Search for the cell housing the specified text and yield its (X, Y) center coordinate. 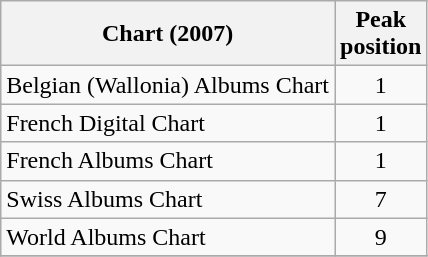
Peakposition (380, 34)
9 (380, 237)
Belgian (Wallonia) Albums Chart (168, 85)
7 (380, 199)
Swiss Albums Chart (168, 199)
World Albums Chart (168, 237)
French Albums Chart (168, 161)
Chart (2007) (168, 34)
French Digital Chart (168, 123)
